From the cell containing the given text, extract its center point as [x, y] coordinate. 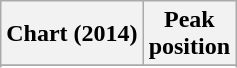
Chart (2014) [72, 34]
Peak position [189, 34]
